For the text-containing cell, return its midpoint in [x, y] coordinate format. 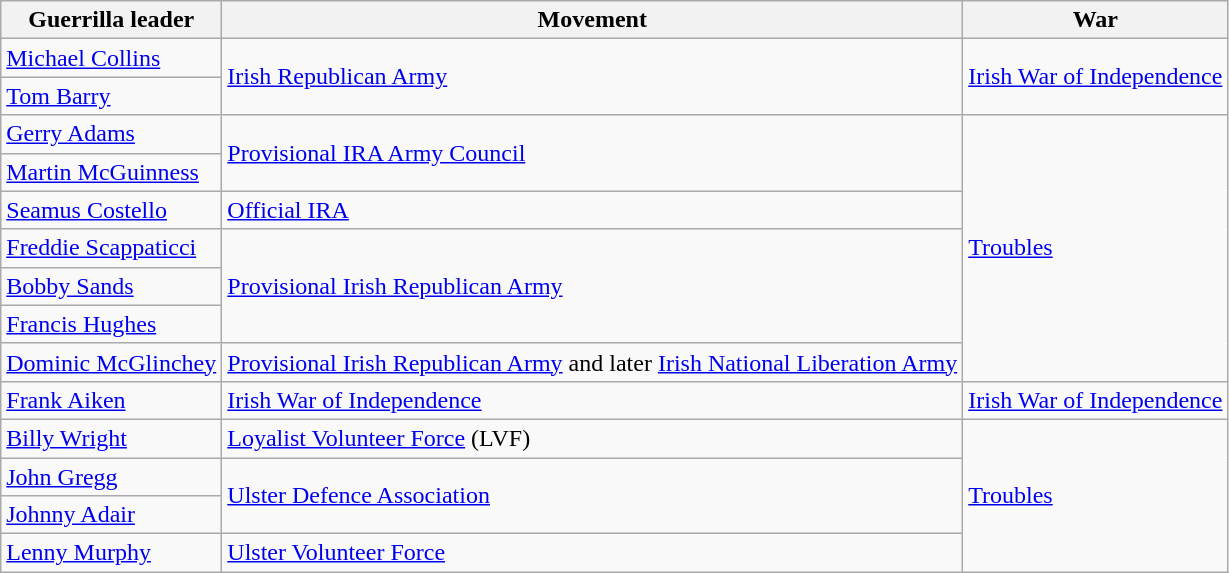
Johnny Adair [112, 515]
Ulster Volunteer Force [592, 553]
Tom Barry [112, 96]
Bobby Sands [112, 286]
Michael Collins [112, 58]
Loyalist Volunteer Force (LVF) [592, 438]
Frank Aiken [112, 400]
War [1096, 20]
Francis Hughes [112, 324]
John Gregg [112, 477]
Martin McGuinness [112, 172]
Irish Republican Army [592, 77]
Movement [592, 20]
Freddie Scappaticci [112, 248]
Provisional IRA Army Council [592, 153]
Billy Wright [112, 438]
Seamus Costello [112, 210]
Provisional Irish Republican Army [592, 286]
Official IRA [592, 210]
Provisional Irish Republican Army and later Irish National Liberation Army [592, 362]
Dominic McGlinchey [112, 362]
Gerry Adams [112, 134]
Lenny Murphy [112, 553]
Ulster Defence Association [592, 496]
Guerrilla leader [112, 20]
